Detect which cell encompasses the target text, then output its (X, Y) center coordinate. 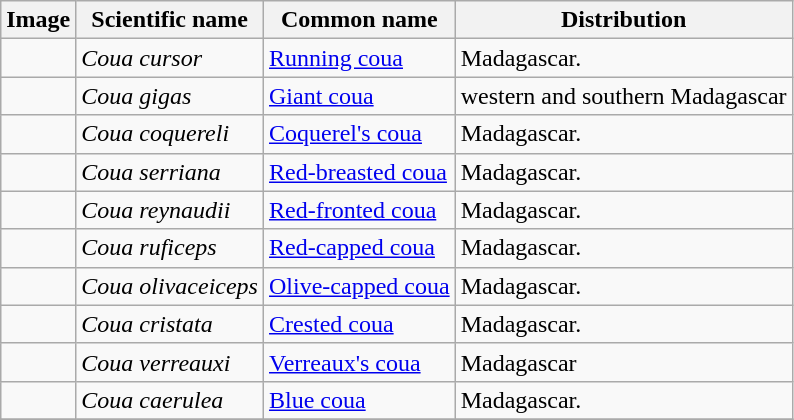
Giant coua (359, 96)
Verreaux's coua (359, 362)
Coua cursor (170, 58)
Red-fronted coua (359, 210)
Red-breasted coua (359, 172)
Image (38, 20)
Coquerel's coua (359, 134)
Red-capped coua (359, 248)
Olive-capped coua (359, 286)
Scientific name (170, 20)
Coua coquereli (170, 134)
Coua olivaceiceps (170, 286)
western and southern Madagascar (624, 96)
Coua caerulea (170, 400)
Coua gigas (170, 96)
Blue coua (359, 400)
Madagascar (624, 362)
Running coua (359, 58)
Coua cristata (170, 324)
Coua ruficeps (170, 248)
Coua reynaudii (170, 210)
Crested coua (359, 324)
Coua verreauxi (170, 362)
Common name (359, 20)
Distribution (624, 20)
Coua serriana (170, 172)
